From the cell containing the given text, extract its center point as (X, Y) coordinate. 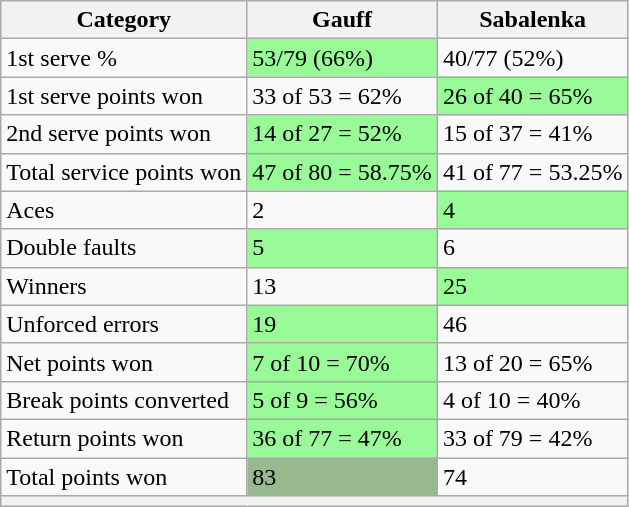
83 (342, 477)
33 of 53 = 62% (342, 96)
Gauff (342, 20)
25 (532, 286)
40/77 (52%) (532, 58)
Sabalenka (532, 20)
4 of 10 = 40% (532, 400)
Double faults (124, 248)
33 of 79 = 42% (532, 438)
1st serve % (124, 58)
15 of 37 = 41% (532, 134)
1st serve points won (124, 96)
47 of 80 = 58.75% (342, 172)
Total points won (124, 477)
41 of 77 = 53.25% (532, 172)
14 of 27 = 52% (342, 134)
46 (532, 324)
6 (532, 248)
Break points converted (124, 400)
Return points won (124, 438)
19 (342, 324)
7 of 10 = 70% (342, 362)
26 of 40 = 65% (532, 96)
2 (342, 210)
36 of 77 = 47% (342, 438)
Aces (124, 210)
53/79 (66%) (342, 58)
2nd serve points won (124, 134)
5 of 9 = 56% (342, 400)
Total service points won (124, 172)
Unforced errors (124, 324)
74 (532, 477)
13 (342, 286)
4 (532, 210)
Winners (124, 286)
Net points won (124, 362)
5 (342, 248)
13 of 20 = 65% (532, 362)
Category (124, 20)
